Scan for the cell matching the given text and deliver its (X, Y) coordinate at center. 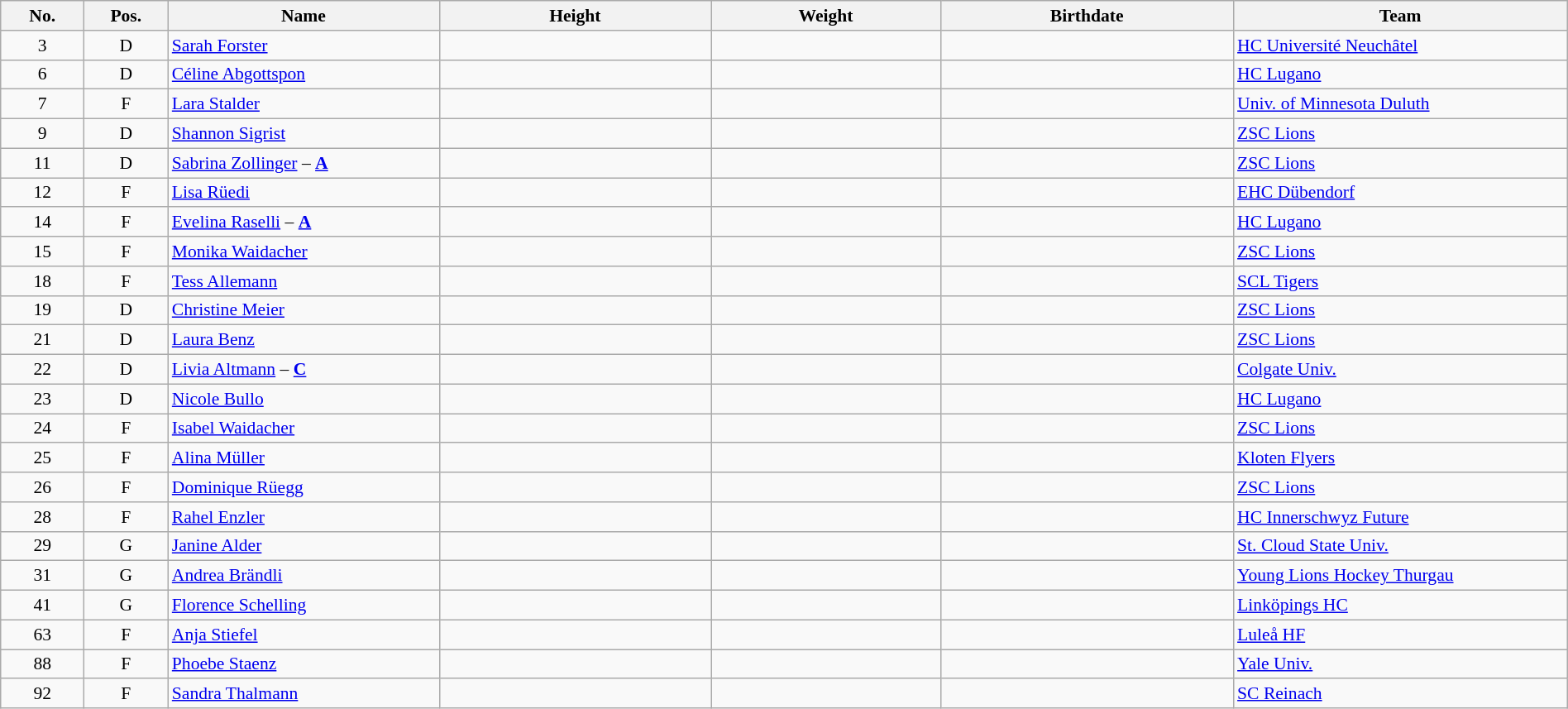
Alina Müller (304, 458)
Kloten Flyers (1400, 458)
Christine Meier (304, 310)
22 (43, 370)
Lisa Rüedi (304, 193)
Name (304, 16)
St. Cloud State Univ. (1400, 546)
Yale Univ. (1400, 664)
18 (43, 281)
Univ. of Minnesota Duluth (1400, 104)
92 (43, 694)
No. (43, 16)
EHC Dübendorf (1400, 193)
28 (43, 517)
21 (43, 340)
SCL Tigers (1400, 281)
Colgate Univ. (1400, 370)
Pos. (126, 16)
Tess Allemann (304, 281)
14 (43, 223)
19 (43, 310)
SC Reinach (1400, 694)
Céline Abgottspon (304, 74)
Nicole Bullo (304, 399)
25 (43, 458)
88 (43, 664)
Sabrina Zollinger – A (304, 163)
3 (43, 46)
Sandra Thalmann (304, 694)
Rahel Enzler (304, 517)
Sarah Forster (304, 46)
Laura Benz (304, 340)
31 (43, 576)
26 (43, 487)
63 (43, 635)
12 (43, 193)
Lara Stalder (304, 104)
Janine Alder (304, 546)
Dominique Rüegg (304, 487)
Anja Stiefel (304, 635)
Shannon Sigrist (304, 134)
Young Lions Hockey Thurgau (1400, 576)
29 (43, 546)
9 (43, 134)
Birthdate (1087, 16)
23 (43, 399)
HC Innerschwyz Future (1400, 517)
15 (43, 252)
Florence Schelling (304, 606)
Isabel Waidacher (304, 429)
7 (43, 104)
Team (1400, 16)
11 (43, 163)
Monika Waidacher (304, 252)
Livia Altmann – C (304, 370)
Luleå HF (1400, 635)
HC Université Neuchâtel (1400, 46)
Evelina Raselli – A (304, 223)
Weight (826, 16)
Height (575, 16)
Andrea Brändli (304, 576)
6 (43, 74)
24 (43, 429)
Linköpings HC (1400, 606)
41 (43, 606)
Phoebe Staenz (304, 664)
